Detect which cell encompasses the target text, then output its [x, y] center coordinate. 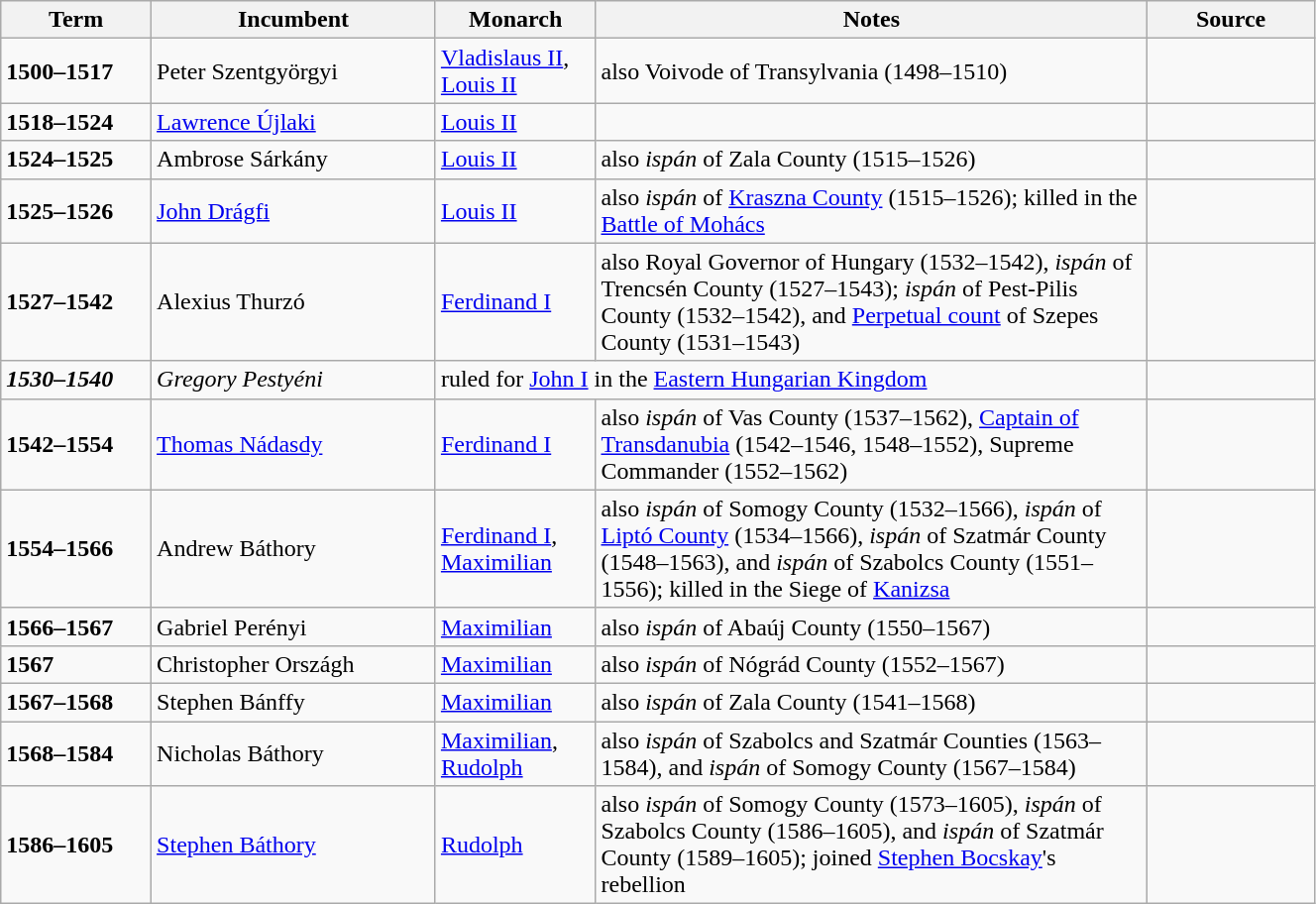
Thomas Nádasdy [293, 444]
1567 [76, 664]
also ispán of Zala County (1541–1568) [872, 702]
also ispán of Zala County (1515–1526) [872, 160]
John Drágfi [293, 210]
Ferdinand I,Maximilian [515, 549]
1566–1567 [76, 626]
1530–1540 [76, 380]
Vladislaus II,Louis II [515, 71]
1525–1526 [76, 210]
Incumbent [293, 20]
Source [1231, 20]
Maximilian,Rudolph [515, 753]
Andrew Báthory [293, 549]
1518–1524 [76, 122]
also ispán of Nógrád County (1552–1567) [872, 664]
1542–1554 [76, 444]
also ispán of Kraszna County (1515–1526); killed in the Battle of Mohács [872, 210]
1554–1566 [76, 549]
1568–1584 [76, 753]
1524–1525 [76, 160]
Peter Szentgyörgyi [293, 71]
also ispán of Vas County (1537–1562), Captain of Transdanubia (1542–1546, 1548–1552), Supreme Commander (1552–1562) [872, 444]
1527–1542 [76, 301]
Nicholas Báthory [293, 753]
ruled for John I in the Eastern Hungarian Kingdom [791, 380]
Christopher Országh [293, 664]
Alexius Thurzó [293, 301]
also ispán of Szabolcs and Szatmár Counties (1563–1584), and ispán of Somogy County (1567–1584) [872, 753]
Monarch [515, 20]
Stephen Bánffy [293, 702]
Lawrence Újlaki [293, 122]
1567–1568 [76, 702]
also ispán of Abaúj County (1550–1567) [872, 626]
1586–1605 [76, 845]
Gregory Pestyéni [293, 380]
Ambrose Sárkány [293, 160]
Gabriel Perényi [293, 626]
1500–1517 [76, 71]
Notes [872, 20]
Term [76, 20]
Rudolph [515, 845]
also Voivode of Transylvania (1498–1510) [872, 71]
Stephen Báthory [293, 845]
